Locate the cell with the specified text and output its [X, Y] center coordinate. 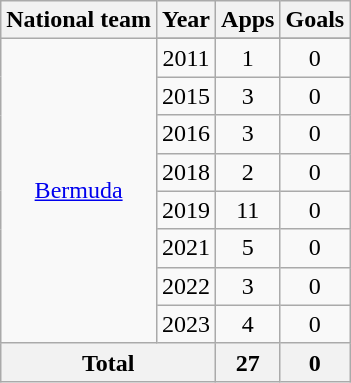
2021 [186, 248]
Year [186, 20]
Bermuda [79, 191]
Total [108, 362]
National team [79, 20]
2 [248, 172]
2018 [186, 172]
1 [248, 58]
2016 [186, 134]
4 [248, 324]
2019 [186, 210]
5 [248, 248]
Apps [248, 20]
2011 [186, 58]
11 [248, 210]
2015 [186, 96]
2022 [186, 286]
27 [248, 362]
2023 [186, 324]
Goals [315, 20]
